Provide the (X, Y) coordinate of the cell's center where the given text is located.  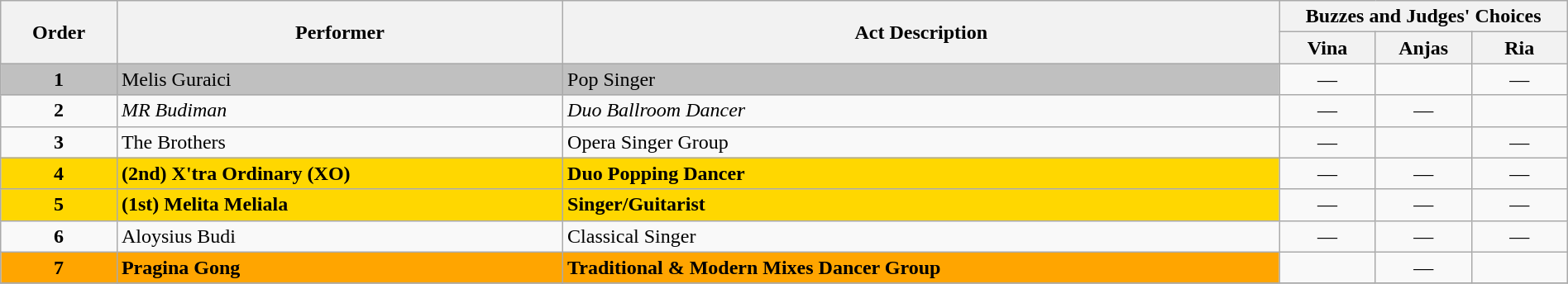
Aloysius Budi (339, 236)
Performer (339, 32)
Melis Guraici (339, 79)
(1st) Melita Meliala (339, 205)
Duo Ballroom Dancer (921, 111)
Singer/Guitarist (921, 205)
Anjas (1423, 48)
2 (60, 111)
Buzzes and Judges' Choices (1423, 17)
Act Description (921, 32)
Traditional & Modern Mixes Dancer Group (921, 267)
5 (60, 205)
4 (60, 173)
(2nd) X'tra Ordinary (XO) (339, 173)
6 (60, 236)
Classical Singer (921, 236)
Ria (1519, 48)
Order (60, 32)
1 (60, 79)
Opera Singer Group (921, 142)
The Brothers (339, 142)
Duo Popping Dancer (921, 173)
3 (60, 142)
Pragina Gong (339, 267)
Pop Singer (921, 79)
MR Budiman (339, 111)
Vina (1327, 48)
7 (60, 267)
